Determine the (x, y) coordinate at the center of the cell enclosing the given text.  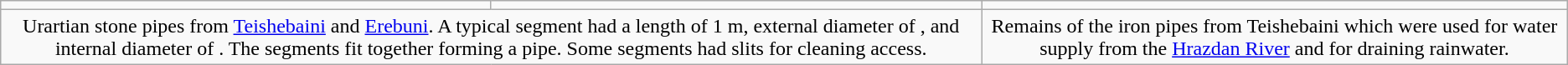
Remains of the iron pipes from Teishebaini which were used for water supply from the Hrazdan River and for draining rainwater. (1275, 37)
